Scan for the cell matching the given text and deliver its (X, Y) coordinate at center. 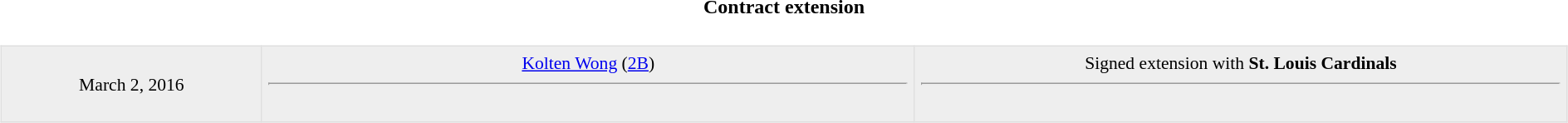
March 2, 2016 (131, 84)
Signed extension with St. Louis Cardinals (1241, 84)
Kolten Wong (2B) (588, 84)
